Locate the cell with the specified text and output its (X, Y) center coordinate. 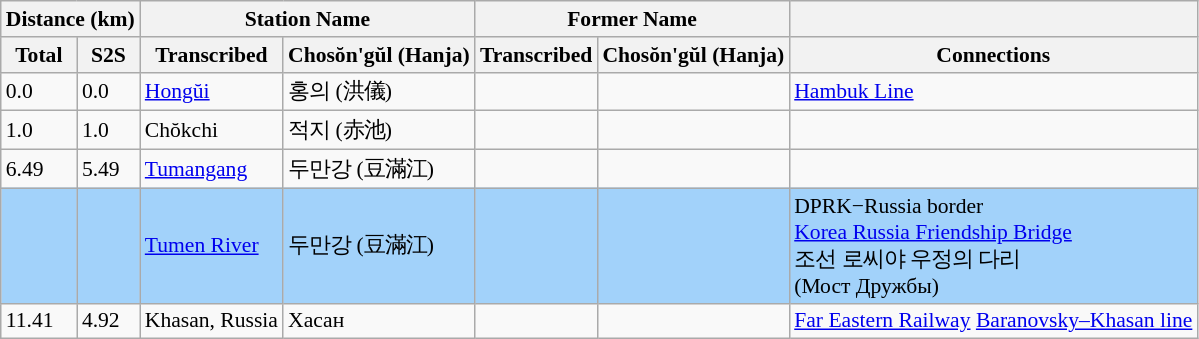
Tumen River (212, 246)
홍의 (洪儀) (379, 92)
Khasan, Russia (212, 321)
Far Eastern Railway Baranovsky–Khasan line (993, 321)
11.41 (39, 321)
S2S (108, 55)
DPRK−Russia borderKorea Russia Friendship Bridge조선 로씨야 우정의 다리(Мост Дружбы) (993, 246)
Tumangang (212, 170)
Former Name (632, 19)
Chŏkchi (212, 130)
Hambuk Line (993, 92)
Хасан (379, 321)
Hongŭi (212, 92)
Station Name (308, 19)
5.49 (108, 170)
Distance (km) (70, 19)
4.92 (108, 321)
적지 (赤池) (379, 130)
6.49 (39, 170)
Total (39, 55)
Connections (993, 55)
